Identify which cell holds the provided text, then report its (X, Y) central coordinate. 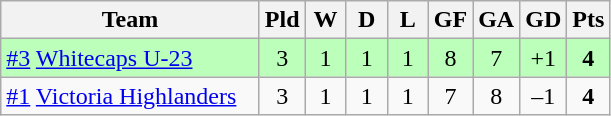
GA (496, 20)
D (366, 20)
GF (450, 20)
#3 Whitecaps U-23 (130, 58)
Team (130, 20)
Pld (282, 20)
Pts (588, 20)
+1 (544, 58)
L (408, 20)
GD (544, 20)
#1 Victoria Highlanders (130, 96)
–1 (544, 96)
W (326, 20)
